Provide the (X, Y) coordinate of the cell's center where the given text is located.  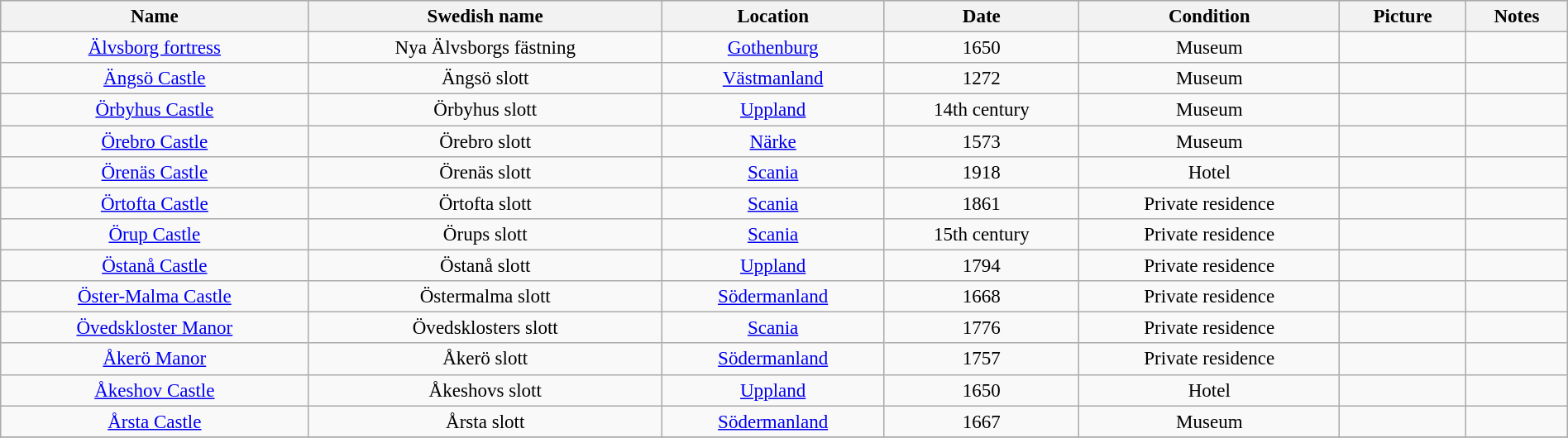
15th century (982, 235)
Örenäs Castle (155, 173)
14th century (982, 110)
Åkeshov Castle (155, 390)
1918 (982, 173)
Åkerö Manor (155, 359)
Name (155, 17)
1757 (982, 359)
Örups slott (485, 235)
Åkeshovs slott (485, 390)
1668 (982, 297)
Östanå slott (485, 266)
Swedish name (485, 17)
Årsta slott (485, 421)
Ängsö Castle (155, 79)
1272 (982, 79)
Notes (1517, 17)
Örbyhus slott (485, 110)
1776 (982, 328)
1573 (982, 141)
Ängsö slott (485, 79)
Örup Castle (155, 235)
Picture (1403, 17)
Åkerö slott (485, 359)
Date (982, 17)
Öster-Malma Castle (155, 297)
Örebro slott (485, 141)
Nya Älvsborgs fästning (485, 48)
Gothenburg (773, 48)
Östanå Castle (155, 266)
Älvsborg fortress (155, 48)
Örebro Castle (155, 141)
Närke (773, 141)
Övedsklosters slott (485, 328)
Västmanland (773, 79)
1794 (982, 266)
Örtofta slott (485, 203)
Årsta Castle (155, 421)
Condition (1209, 17)
Örenäs slott (485, 173)
Övedskloster Manor (155, 328)
Örbyhus Castle (155, 110)
1667 (982, 421)
Location (773, 17)
Örtofta Castle (155, 203)
1861 (982, 203)
Östermalma slott (485, 297)
